From the cell containing the given text, extract its center point as [x, y] coordinate. 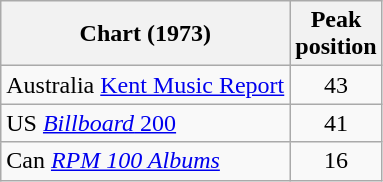
US Billboard 200 [146, 123]
Can RPM 100 Albums [146, 161]
Chart (1973) [146, 34]
Australia Kent Music Report [146, 85]
41 [336, 123]
Peakposition [336, 34]
16 [336, 161]
43 [336, 85]
